Return [x, y] of the center of cell containing provided text 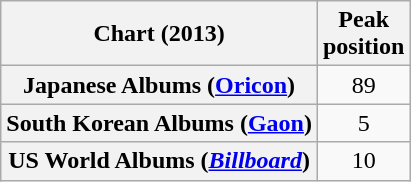
Japanese Albums (Oricon) [160, 85]
US World Albums (Billboard) [160, 161]
10 [363, 161]
Peakposition [363, 34]
5 [363, 123]
South Korean Albums (Gaon) [160, 123]
89 [363, 85]
Chart (2013) [160, 34]
